For the text-containing cell, return its midpoint in [x, y] coordinate format. 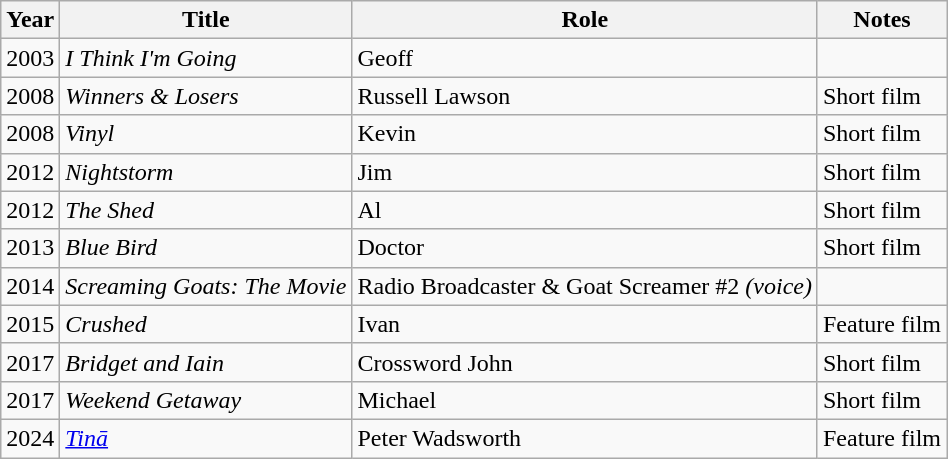
Screaming Goats: The Movie [206, 286]
Kevin [585, 134]
Vinyl [206, 134]
Jim [585, 172]
2003 [30, 58]
Doctor [585, 248]
Peter Wadsworth [585, 438]
Bridget and Iain [206, 362]
Tinā [206, 438]
Ivan [585, 324]
Weekend Getaway [206, 400]
Radio Broadcaster & Goat Screamer #2 (voice) [585, 286]
Notes [882, 20]
Blue Bird [206, 248]
Role [585, 20]
I Think I'm Going [206, 58]
Year [30, 20]
Al [585, 210]
Russell Lawson [585, 96]
Nightstorm [206, 172]
2014 [30, 286]
The Shed [206, 210]
Title [206, 20]
Geoff [585, 58]
2015 [30, 324]
2013 [30, 248]
Crossword John [585, 362]
2024 [30, 438]
Winners & Losers [206, 96]
Crushed [206, 324]
Michael [585, 400]
